Output the (x, y) coordinate of the center of the cell containing the given text.  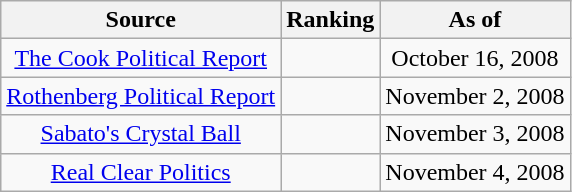
November 4, 2008 (475, 172)
Rothenberg Political Report (141, 96)
November 3, 2008 (475, 134)
Sabato's Crystal Ball (141, 134)
October 16, 2008 (475, 58)
As of (475, 20)
Source (141, 20)
Real Clear Politics (141, 172)
November 2, 2008 (475, 96)
The Cook Political Report (141, 58)
Ranking (330, 20)
